Provide the [x, y] coordinate of the cell's center where the given text is located.  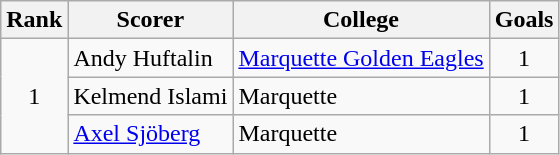
Scorer [150, 20]
Goals [524, 20]
Kelmend Islami [150, 96]
Axel Sjöberg [150, 134]
Rank [34, 20]
Marquette Golden Eagles [361, 58]
College [361, 20]
Andy Huftalin [150, 58]
